Determine the [x, y] coordinate at the center of the cell enclosing the given text.  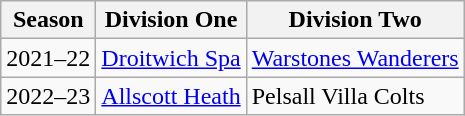
2022–23 [48, 96]
2021–22 [48, 58]
Division Two [355, 20]
Division One [171, 20]
Pelsall Villa Colts [355, 96]
Droitwich Spa [171, 58]
Season [48, 20]
Allscott Heath [171, 96]
Warstones Wanderers [355, 58]
